Scan for the cell matching the given text and deliver its (X, Y) coordinate at center. 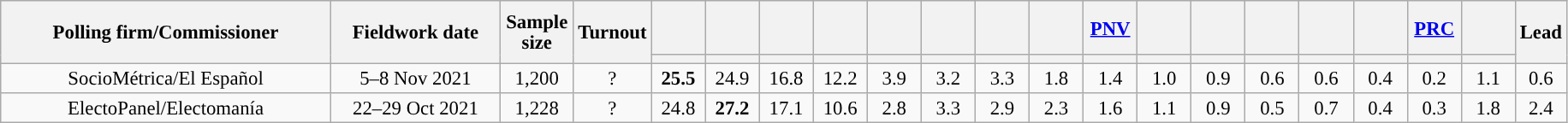
3.9 (894, 79)
27.2 (733, 108)
PNV (1111, 27)
10.6 (840, 108)
2.9 (1001, 108)
0.2 (1434, 79)
Fieldwork date (415, 32)
1.4 (1111, 79)
1,200 (537, 79)
PRC (1434, 27)
1,228 (537, 108)
SocioMétrica/El Español (166, 79)
Sample size (537, 32)
3.2 (948, 79)
2.4 (1541, 108)
25.5 (678, 79)
Polling firm/Commissioner (166, 32)
17.1 (786, 108)
22–29 Oct 2021 (415, 108)
1.0 (1164, 79)
0.3 (1434, 108)
0.5 (1272, 108)
0.7 (1327, 108)
2.8 (894, 108)
12.2 (840, 79)
Lead (1541, 32)
Turnout (613, 32)
24.9 (733, 79)
ElectoPanel/Electomanía (166, 108)
24.8 (678, 108)
1.6 (1111, 108)
5–8 Nov 2021 (415, 79)
16.8 (786, 79)
2.3 (1056, 108)
